Scan for the cell matching the given text and deliver its [x, y] coordinate at center. 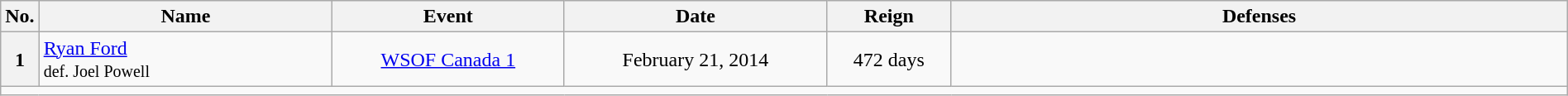
No. [20, 17]
472 days [889, 60]
Name [185, 17]
Reign [889, 17]
Event [448, 17]
Defenses [1259, 17]
Date [696, 17]
February 21, 2014 [696, 60]
WSOF Canada 1 [448, 60]
1 [20, 60]
Ryan Forddef. Joel Powell [185, 60]
